Scan for the cell matching the given text and deliver its (x, y) coordinate at center. 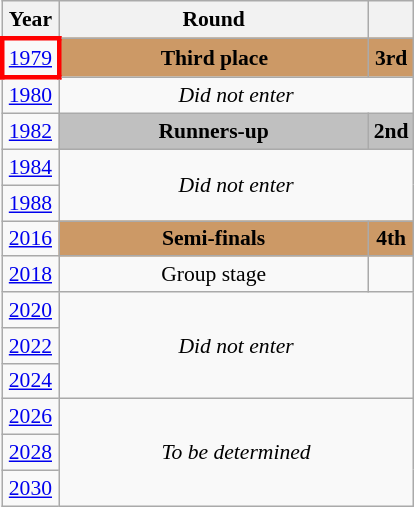
2018 (30, 275)
Year (30, 20)
Runners-up (214, 132)
2026 (30, 417)
2024 (30, 381)
2030 (30, 488)
2020 (30, 310)
2nd (392, 132)
4th (392, 239)
Group stage (214, 275)
2022 (30, 346)
1979 (30, 58)
2016 (30, 239)
Semi-finals (214, 239)
To be determined (236, 452)
1988 (30, 203)
1980 (30, 96)
Third place (214, 58)
Round (214, 20)
1982 (30, 132)
2028 (30, 453)
1984 (30, 168)
3rd (392, 58)
